Locate the cell with the specified text and output its (x, y) center coordinate. 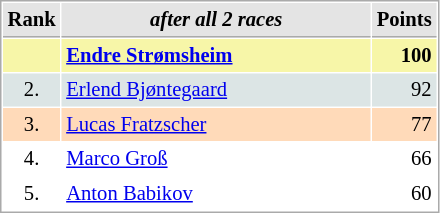
after all 2 races (216, 20)
Points (404, 20)
60 (404, 194)
66 (404, 158)
Lucas Fratzscher (216, 124)
Erlend Bjøntegaard (216, 90)
3. (32, 124)
2. (32, 90)
100 (404, 56)
Endre Strømsheim (216, 56)
Marco Groß (216, 158)
92 (404, 90)
Rank (32, 20)
5. (32, 194)
77 (404, 124)
Anton Babikov (216, 194)
4. (32, 158)
